Determine the (x, y) coordinate at the center of the cell enclosing the given text.  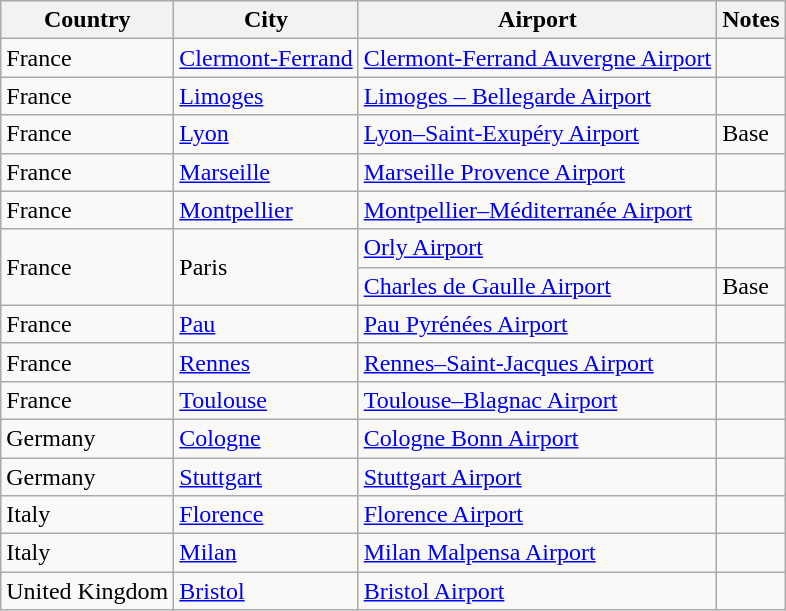
Montpellier–Méditerranée Airport (538, 210)
Florence (266, 515)
Limoges – Bellegarde Airport (538, 96)
Rennes–Saint-Jacques Airport (538, 362)
Airport (538, 20)
Marseille Provence Airport (538, 172)
Limoges (266, 96)
Clermont-Ferrand Auvergne Airport (538, 58)
Montpellier (266, 210)
Stuttgart Airport (538, 477)
Milan (266, 553)
Bristol (266, 591)
Clermont-Ferrand (266, 58)
Country (88, 20)
Orly Airport (538, 248)
Cologne Bonn Airport (538, 438)
City (266, 20)
Charles de Gaulle Airport (538, 286)
United Kingdom (88, 591)
Stuttgart (266, 477)
Toulouse–Blagnac Airport (538, 400)
Pau (266, 324)
Lyon–Saint-Exupéry Airport (538, 134)
Florence Airport (538, 515)
Rennes (266, 362)
Pau Pyrénées Airport (538, 324)
Bristol Airport (538, 591)
Lyon (266, 134)
Milan Malpensa Airport (538, 553)
Paris (266, 267)
Marseille (266, 172)
Toulouse (266, 400)
Cologne (266, 438)
Notes (751, 20)
